For the text-containing cell, return its midpoint in [x, y] coordinate format. 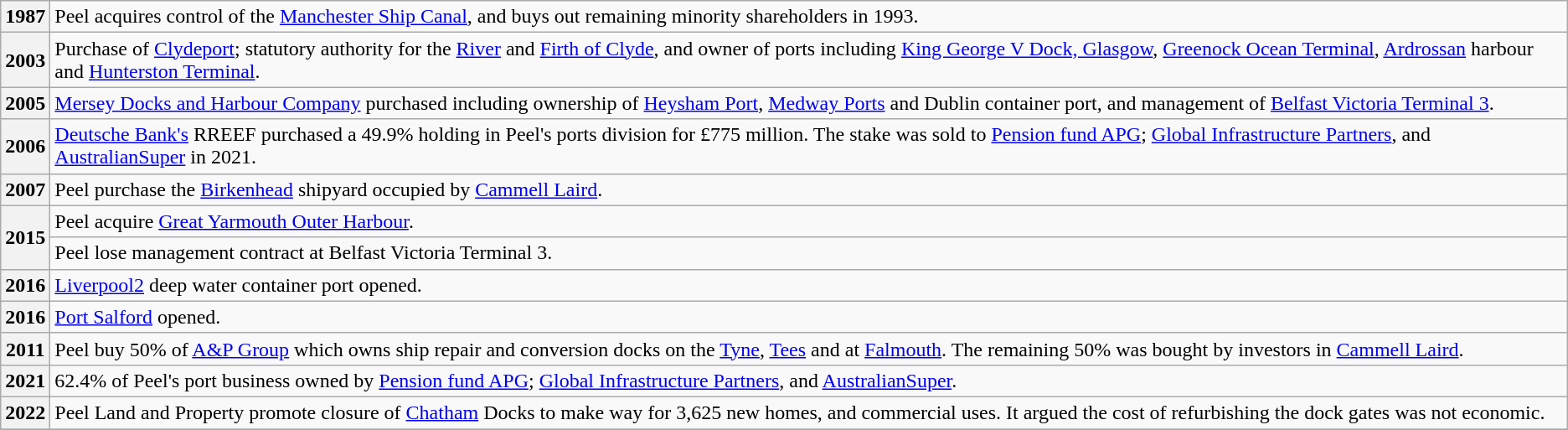
2015 [25, 237]
Peel purchase the Birkenhead shipyard occupied by Cammell Laird. [809, 189]
Liverpool2 deep water container port opened. [809, 285]
Peel acquire Great Yarmouth Outer Harbour. [809, 221]
2022 [25, 412]
Peel lose management contract at Belfast Victoria Terminal 3. [809, 253]
2003 [25, 60]
2007 [25, 189]
2005 [25, 103]
2021 [25, 381]
62.4% of Peel's port business owned by Pension fund APG; Global Infrastructure Partners, and AustralianSuper. [809, 381]
Peel acquires control of the Manchester Ship Canal, and buys out remaining minority shareholders in 1993. [809, 17]
Port Salford opened. [809, 317]
1987 [25, 17]
2011 [25, 349]
2006 [25, 146]
